Return (x, y) of the center of cell containing provided text 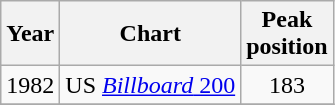
183 (287, 85)
1982 (30, 85)
US Billboard 200 (150, 85)
Chart (150, 34)
Year (30, 34)
Peakposition (287, 34)
